Scan for the cell matching the given text and deliver its (X, Y) coordinate at center. 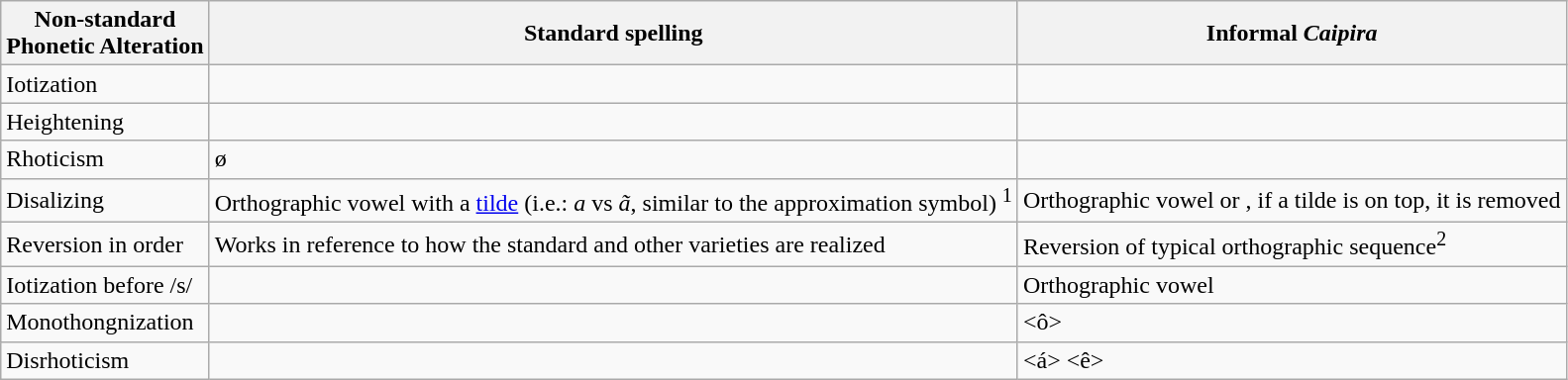
<á> <ê> (1292, 360)
Iotization before /s/ (105, 285)
Reversion of typical orthographic sequence2 (1292, 245)
Monothongnization (105, 323)
Orthographic vowel or , if a tilde is on top, it is removed (1292, 200)
Orthographic vowel with a tilde (i.e.: a vs ã, similar to the approximation symbol) 1 (613, 200)
Reversion in order (105, 245)
Rhoticism (105, 159)
Works in reference to how the standard and other varieties are realized (613, 245)
Disalizing (105, 200)
Informal Caipira (1292, 34)
Standard spelling (613, 34)
ø (613, 159)
Heightening (105, 122)
Disrhoticism (105, 360)
Orthographic vowel (1292, 285)
<ô> (1292, 323)
Non-standardPhonetic Alteration (105, 34)
Iotization (105, 84)
